Scan for the cell matching the given text and deliver its [X, Y] coordinate at center. 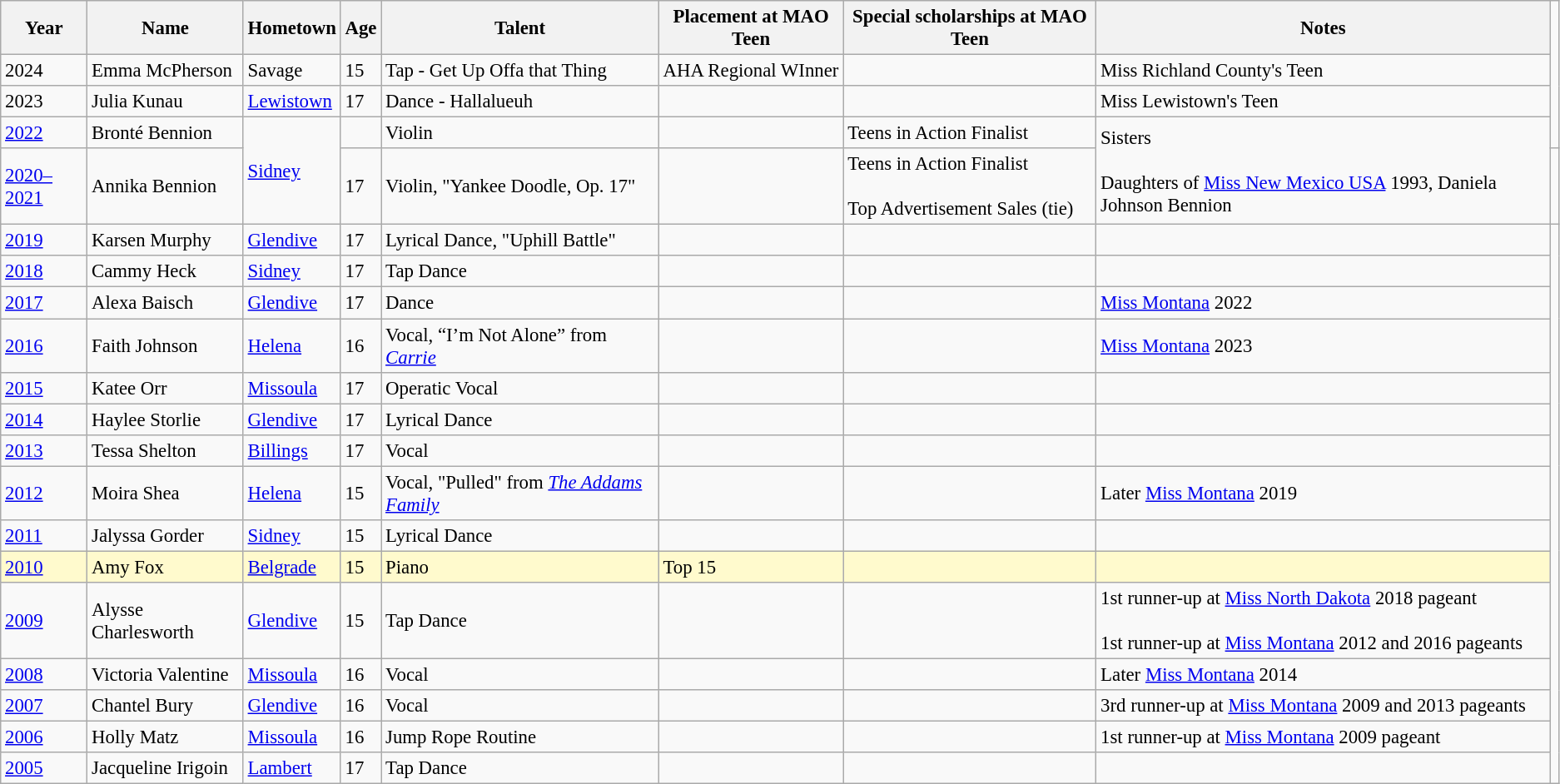
Notes [1324, 28]
Later Miss Montana 2014 [1324, 674]
Chantel Bury [166, 706]
Emma McPherson [166, 71]
Miss Richland County's Teen [1324, 71]
Tap - Get Up Offa that Thing [519, 71]
2020–2021 [44, 186]
Alexa Baisch [166, 303]
Bronté Bennion [166, 133]
Miss Lewistown's Teen [1324, 102]
Dance - Hallalueuh [519, 102]
2022 [44, 133]
2012 [44, 493]
Vocal, “I’m Not Alone” from Carrie [519, 346]
Belgrade [291, 567]
2005 [44, 768]
Jump Rope Routine [519, 737]
Age [361, 28]
Year [44, 28]
2011 [44, 536]
2018 [44, 272]
Teens in Action Finalist [970, 133]
Miss Montana 2022 [1324, 303]
Amy Fox [166, 567]
Holly Matz [166, 737]
Katee Orr [166, 388]
Julia Kunau [166, 102]
Violin, "Yankee Doodle, Op. 17" [519, 186]
Lewistown [291, 102]
2024 [44, 71]
AHA Regional WInner [751, 71]
2023 [44, 102]
Savage [291, 71]
Hometown [291, 28]
Miss Montana 2023 [1324, 346]
Placement at MAO Teen [751, 28]
Cammy Heck [166, 272]
2019 [44, 241]
2006 [44, 737]
Karsen Murphy [166, 241]
2009 [44, 621]
3rd runner-up at Miss Montana 2009 and 2013 pageants [1324, 706]
2010 [44, 567]
Name [166, 28]
SistersDaughters of Miss New Mexico USA 1993, Daniela Johnson Bennion [1324, 171]
2013 [44, 450]
Annika Bennion [166, 186]
1st runner-up at Miss North Dakota 2018 pageant1st runner-up at Miss Montana 2012 and 2016 pageants [1324, 621]
2017 [44, 303]
2007 [44, 706]
Special scholarships at MAO Teen [970, 28]
Moira Shea [166, 493]
Piano [519, 567]
Lambert [291, 768]
Billings [291, 450]
Vocal, "Pulled" from The Addams Family [519, 493]
Haylee Storlie [166, 419]
Lyrical Dance, "Uphill Battle" [519, 241]
Later Miss Montana 2019 [1324, 493]
Top 15 [751, 567]
Faith Johnson [166, 346]
2008 [44, 674]
2015 [44, 388]
Alysse Charlesworth [166, 621]
Violin [519, 133]
Dance [519, 303]
Victoria Valentine [166, 674]
Teens in Action FinalistTop Advertisement Sales (tie) [970, 186]
2014 [44, 419]
Talent [519, 28]
Tessa Shelton [166, 450]
Jacqueline Irigoin [166, 768]
1st runner-up at Miss Montana 2009 pageant [1324, 737]
2016 [44, 346]
Jalyssa Gorder [166, 536]
Operatic Vocal [519, 388]
